From the cell containing the given text, extract its center point as [x, y] coordinate. 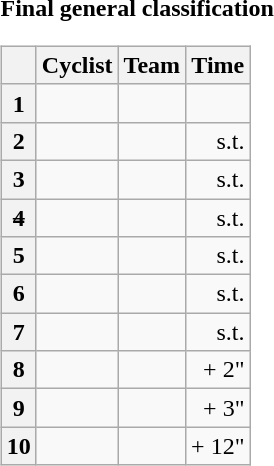
7 [18, 332]
10 [18, 446]
6 [18, 294]
Time [218, 65]
Cyclist [77, 65]
+ 12" [218, 446]
9 [18, 408]
8 [18, 370]
+ 3" [218, 408]
5 [18, 256]
1 [18, 103]
4 [18, 217]
3 [18, 179]
2 [18, 141]
+ 2" [218, 370]
Team [152, 65]
